Locate the cell with the specified text and output its [X, Y] center coordinate. 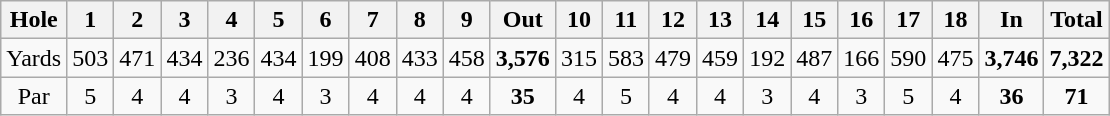
192 [768, 58]
408 [372, 58]
16 [862, 20]
479 [672, 58]
458 [466, 58]
2 [138, 20]
503 [90, 58]
3,746 [1012, 58]
Par [34, 96]
18 [956, 20]
487 [814, 58]
315 [578, 58]
35 [522, 96]
590 [908, 58]
471 [138, 58]
In [1012, 20]
3,576 [522, 58]
9 [466, 20]
199 [326, 58]
12 [672, 20]
10 [578, 20]
6 [326, 20]
13 [720, 20]
Yards [34, 58]
7,322 [1076, 58]
433 [420, 58]
14 [768, 20]
1 [90, 20]
166 [862, 58]
7 [372, 20]
Out [522, 20]
36 [1012, 96]
Total [1076, 20]
583 [626, 58]
11 [626, 20]
15 [814, 20]
475 [956, 58]
8 [420, 20]
71 [1076, 96]
459 [720, 58]
17 [908, 20]
236 [232, 58]
Hole [34, 20]
